Locate the cell with the specified text and output its [x, y] center coordinate. 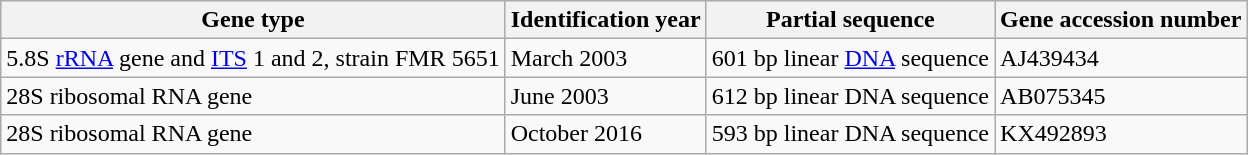
Partial sequence [850, 20]
601 bp linear DNA sequence [850, 58]
October 2016 [606, 134]
KX492893 [1121, 134]
Gene accession number [1121, 20]
AJ439434 [1121, 58]
AB075345 [1121, 96]
June 2003 [606, 96]
593 bp linear DNA sequence [850, 134]
Identification year [606, 20]
March 2003 [606, 58]
612 bp linear DNA sequence [850, 96]
Gene type [253, 20]
5.8S rRNA gene and ITS 1 and 2, strain FMR 5651 [253, 58]
